Provide the (x, y) coordinate of the cell's center where the given text is located.  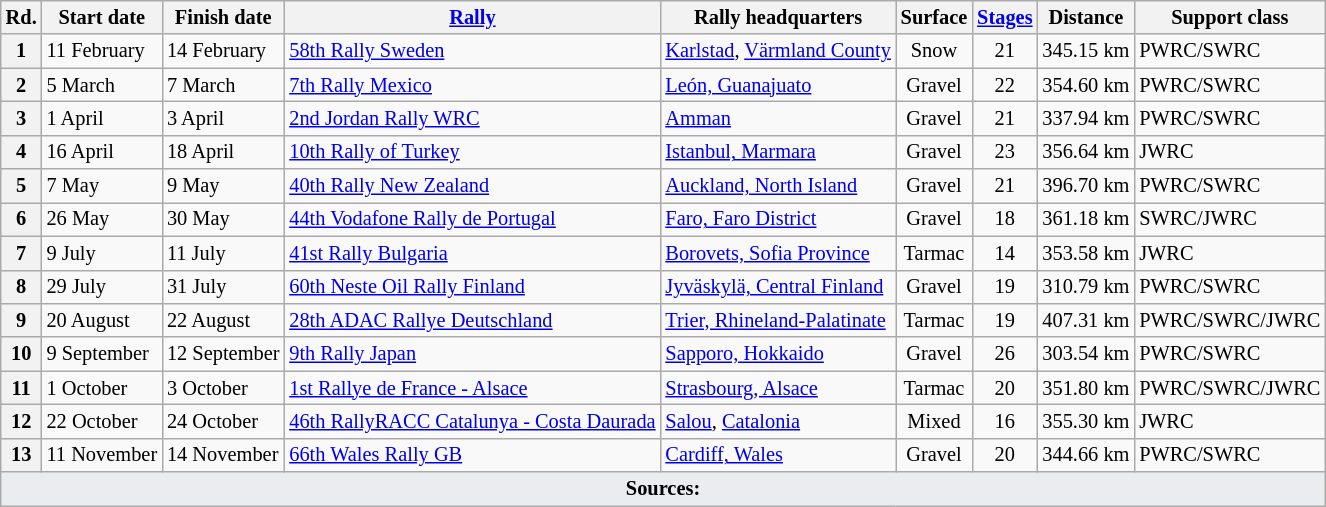
SWRC/JWRC (1230, 219)
345.15 km (1086, 51)
Rd. (22, 17)
4 (22, 152)
1 October (102, 388)
3 (22, 118)
22 August (223, 320)
3 October (223, 388)
2 (22, 85)
9 (22, 320)
Karlstad, Värmland County (778, 51)
Stages (1004, 17)
7 March (223, 85)
10 (22, 354)
Support class (1230, 17)
407.31 km (1086, 320)
353.58 km (1086, 253)
11 (22, 388)
58th Rally Sweden (472, 51)
18 (1004, 219)
Mixed (934, 421)
11 February (102, 51)
18 April (223, 152)
16 April (102, 152)
6 (22, 219)
13 (22, 455)
Finish date (223, 17)
1st Rallye de France - Alsace (472, 388)
Surface (934, 17)
303.54 km (1086, 354)
20 August (102, 320)
310.79 km (1086, 287)
7 (22, 253)
Distance (1086, 17)
Sapporo, Hokkaido (778, 354)
7th Rally Mexico (472, 85)
40th Rally New Zealand (472, 186)
9 May (223, 186)
26 (1004, 354)
9th Rally Japan (472, 354)
396.70 km (1086, 186)
Rally headquarters (778, 17)
14 November (223, 455)
46th RallyRACC Catalunya - Costa Daurada (472, 421)
66th Wales Rally GB (472, 455)
14 (1004, 253)
354.60 km (1086, 85)
26 May (102, 219)
29 July (102, 287)
Istanbul, Marmara (778, 152)
Amman (778, 118)
14 February (223, 51)
10th Rally of Turkey (472, 152)
23 (1004, 152)
16 (1004, 421)
Rally (472, 17)
Salou, Catalonia (778, 421)
355.30 km (1086, 421)
Sources: (663, 489)
1 April (102, 118)
11 November (102, 455)
24 October (223, 421)
Jyväskylä, Central Finland (778, 287)
9 September (102, 354)
7 May (102, 186)
12 September (223, 354)
9 July (102, 253)
Borovets, Sofia Province (778, 253)
Cardiff, Wales (778, 455)
5 March (102, 85)
28th ADAC Rallye Deutschland (472, 320)
11 July (223, 253)
344.66 km (1086, 455)
Trier, Rhineland-Palatinate (778, 320)
337.94 km (1086, 118)
2nd Jordan Rally WRC (472, 118)
Start date (102, 17)
41st Rally Bulgaria (472, 253)
44th Vodafone Rally de Portugal (472, 219)
3 April (223, 118)
Strasbourg, Alsace (778, 388)
356.64 km (1086, 152)
361.18 km (1086, 219)
60th Neste Oil Rally Finland (472, 287)
Faro, Faro District (778, 219)
31 July (223, 287)
22 October (102, 421)
1 (22, 51)
Auckland, North Island (778, 186)
12 (22, 421)
22 (1004, 85)
30 May (223, 219)
5 (22, 186)
León, Guanajuato (778, 85)
351.80 km (1086, 388)
Snow (934, 51)
8 (22, 287)
